Locate the cell with the specified text and output its [X, Y] center coordinate. 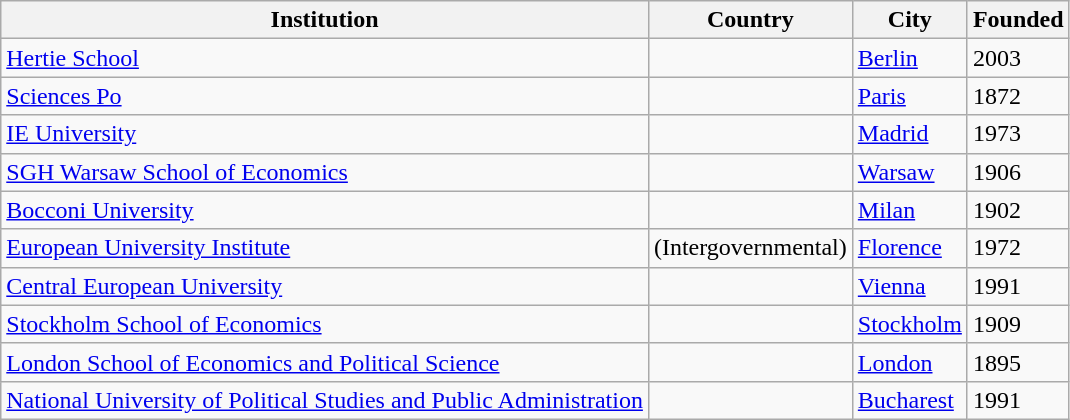
Milan [910, 210]
2003 [1018, 58]
European University Institute [325, 248]
1902 [1018, 210]
Madrid [910, 134]
IE University [325, 134]
1972 [1018, 248]
1973 [1018, 134]
SGH Warsaw School of Economics [325, 172]
Stockholm [910, 324]
Institution [325, 20]
1872 [1018, 96]
Berlin [910, 58]
Central European University [325, 286]
Stockholm School of Economics [325, 324]
London School of Economics and Political Science [325, 362]
Founded [1018, 20]
1895 [1018, 362]
Bucharest [910, 400]
Vienna [910, 286]
London [910, 362]
Florence [910, 248]
(Intergovernmental) [750, 248]
Country [750, 20]
National University of Political Studies and Public Administration [325, 400]
City [910, 20]
Paris [910, 96]
Bocconi University [325, 210]
1909 [1018, 324]
Hertie School [325, 58]
1906 [1018, 172]
Sciences Po [325, 96]
Warsaw [910, 172]
